Provide the [x, y] coordinate of the cell's center where the given text is located.  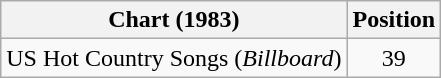
39 [394, 58]
US Hot Country Songs (Billboard) [174, 58]
Position [394, 20]
Chart (1983) [174, 20]
